Identify which cell holds the provided text, then report its [X, Y] central coordinate. 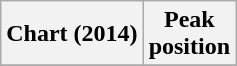
Peakposition [189, 34]
Chart (2014) [72, 34]
